Capture the cell that displays the provided text and extract its (X, Y) central coordinate. 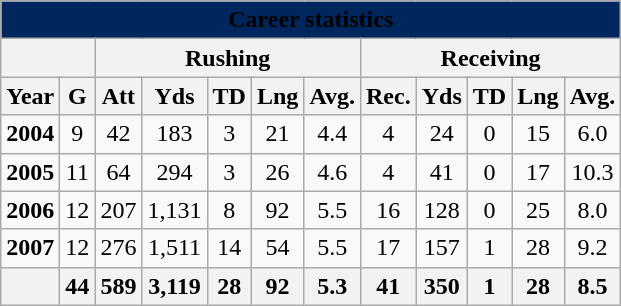
350 (442, 286)
128 (442, 210)
2004 (30, 134)
Career statistics (311, 20)
8.0 (592, 210)
1,131 (174, 210)
15 (538, 134)
16 (388, 210)
24 (442, 134)
64 (118, 172)
11 (78, 172)
26 (277, 172)
Receiving (490, 58)
157 (442, 248)
44 (78, 286)
2005 (30, 172)
42 (118, 134)
207 (118, 210)
21 (277, 134)
G (78, 96)
25 (538, 210)
589 (118, 286)
183 (174, 134)
1,511 (174, 248)
Att (118, 96)
Rushing (228, 58)
9 (78, 134)
4.4 (332, 134)
3,119 (174, 286)
6.0 (592, 134)
54 (277, 248)
4.6 (332, 172)
294 (174, 172)
2007 (30, 248)
Year (30, 96)
8.5 (592, 286)
8 (229, 210)
Rec. (388, 96)
10.3 (592, 172)
2006 (30, 210)
9.2 (592, 248)
5.3 (332, 286)
14 (229, 248)
276 (118, 248)
